Search for the cell housing the specified text and yield its (x, y) center coordinate. 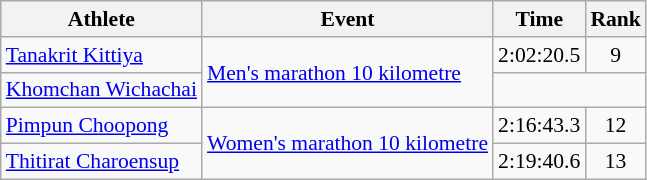
Men's marathon 10 kilometre (348, 72)
Athlete (102, 19)
2:16:43.3 (539, 126)
Pimpun Choopong (102, 126)
12 (616, 126)
Thitirat Charoensup (102, 162)
2:19:40.6 (539, 162)
Rank (616, 19)
9 (616, 55)
Tanakrit Kittiya (102, 55)
2:02:20.5 (539, 55)
Women's marathon 10 kilometre (348, 144)
Time (539, 19)
Event (348, 19)
Khomchan Wichachai (102, 90)
13 (616, 162)
